Find where the given text appears and provide that cell's center as (X, Y) coordinate. 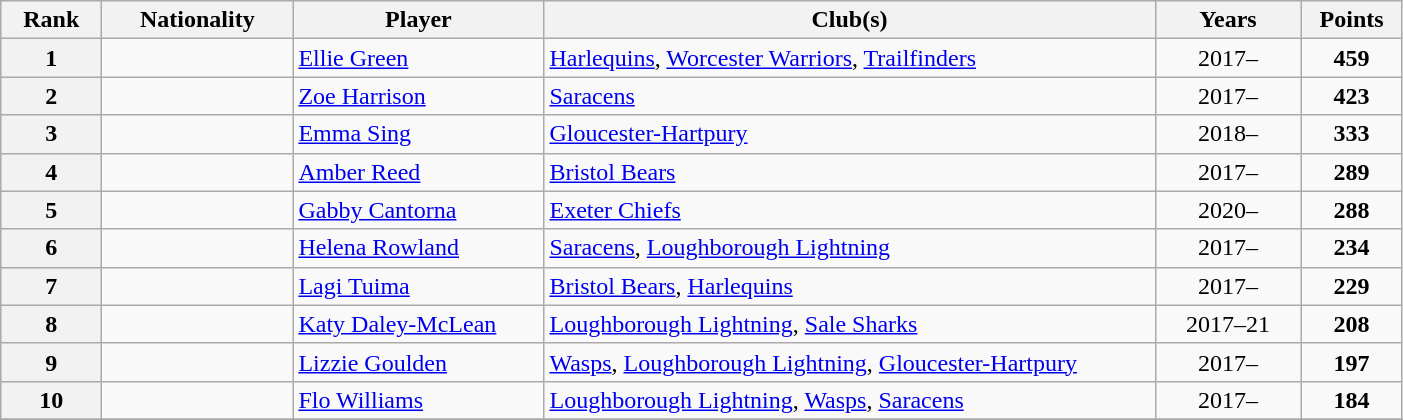
2017–21 (1228, 324)
Loughborough Lightning, Wasps, Saracens (850, 400)
2018– (1228, 134)
Bristol Bears (850, 172)
Lizzie Goulden (418, 362)
197 (1352, 362)
Wasps, Loughborough Lightning, Gloucester-Hartpury (850, 362)
Flo Williams (418, 400)
Amber Reed (418, 172)
Rank (52, 20)
288 (1352, 210)
Loughborough Lightning, Sale Sharks (850, 324)
Player (418, 20)
208 (1352, 324)
Emma Sing (418, 134)
2 (52, 96)
10 (52, 400)
9 (52, 362)
Katy Daley-McLean (418, 324)
Harlequins, Worcester Warriors, Trailfinders (850, 58)
8 (52, 324)
Gloucester-Hartpury (850, 134)
Club(s) (850, 20)
Saracens (850, 96)
423 (1352, 96)
184 (1352, 400)
4 (52, 172)
5 (52, 210)
Nationality (198, 20)
Zoe Harrison (418, 96)
6 (52, 248)
1 (52, 58)
7 (52, 286)
3 (52, 134)
459 (1352, 58)
229 (1352, 286)
2020– (1228, 210)
Saracens, Loughborough Lightning (850, 248)
Ellie Green (418, 58)
234 (1352, 248)
Points (1352, 20)
289 (1352, 172)
Lagi Tuima (418, 286)
Exeter Chiefs (850, 210)
Gabby Cantorna (418, 210)
Years (1228, 20)
333 (1352, 134)
Bristol Bears, Harlequins (850, 286)
Helena Rowland (418, 248)
